Return the [X, Y] coordinate for the center point of the cell that contains the specified text.  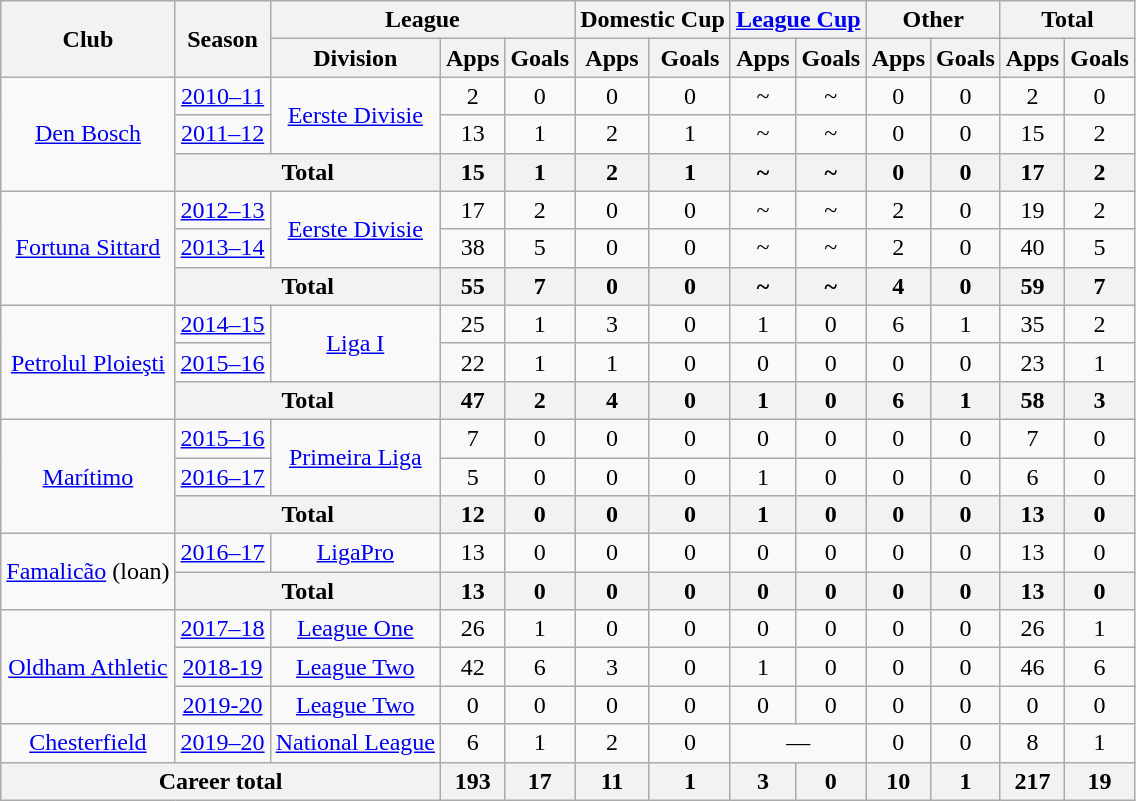
10 [898, 781]
23 [1032, 362]
Primeira Liga [355, 457]
Den Bosch [88, 134]
Season [222, 39]
Liga I [355, 343]
Other [933, 20]
Domestic Cup [653, 20]
League Cup [798, 20]
12 [472, 515]
22 [472, 362]
8 [1032, 743]
Petrolul Ploieşti [88, 362]
2019-20 [222, 705]
Famalicão (loan) [88, 572]
League One [355, 629]
Club [88, 39]
11 [612, 781]
2012–13 [222, 210]
47 [472, 400]
League [422, 20]
2011–12 [222, 134]
217 [1032, 781]
Marítimo [88, 476]
2019–20 [222, 743]
2014–15 [222, 324]
2018-19 [222, 667]
Career total [221, 781]
2010–11 [222, 96]
Division [355, 58]
59 [1032, 286]
2013–14 [222, 248]
25 [472, 324]
35 [1032, 324]
38 [472, 248]
40 [1032, 248]
Chesterfield [88, 743]
55 [472, 286]
42 [472, 667]
Oldham Athletic [88, 667]
46 [1032, 667]
National League [355, 743]
193 [472, 781]
2017–18 [222, 629]
— [798, 743]
58 [1032, 400]
LigaPro [355, 553]
Fortuna Sittard [88, 248]
